Output the (X, Y) coordinate of the center of the cell containing the given text.  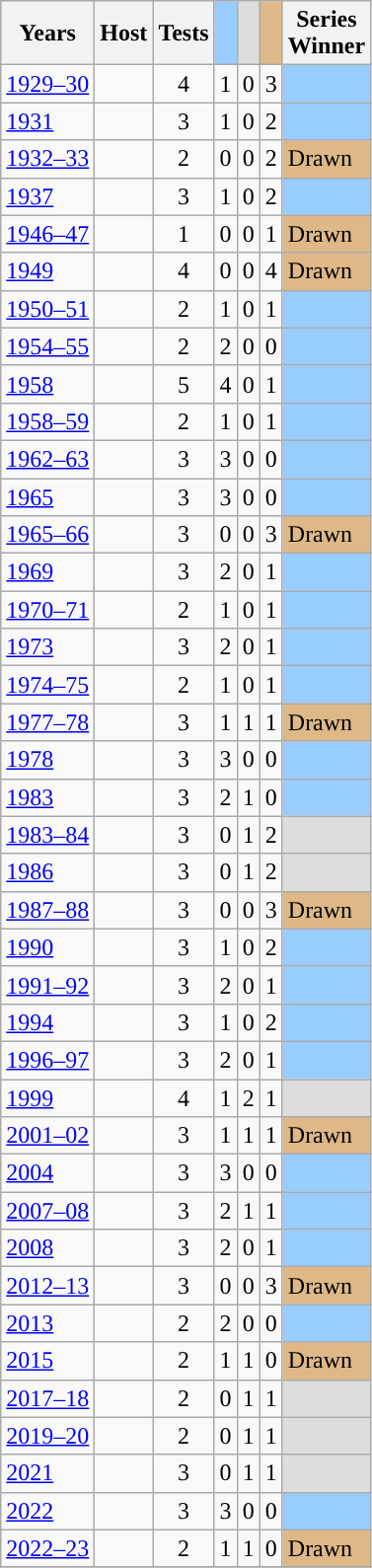
2013 (47, 1323)
1978 (47, 760)
2017–18 (47, 1398)
2019–20 (47, 1436)
2004 (47, 1173)
1983 (47, 797)
2015 (47, 1361)
Tests (184, 34)
2008 (47, 1248)
1954–55 (47, 346)
1970–71 (47, 610)
Host (124, 34)
1929–30 (47, 84)
1986 (47, 872)
1990 (47, 947)
2021 (47, 1473)
2007–08 (47, 1211)
1973 (47, 647)
1950–51 (47, 309)
1974–75 (47, 685)
Years (47, 34)
1949 (47, 271)
2022 (47, 1511)
2012–13 (47, 1286)
1958–59 (47, 421)
1977–78 (47, 722)
1996–97 (47, 1060)
2022–23 (47, 1548)
2001–02 (47, 1136)
1983–84 (47, 835)
1965–66 (47, 535)
1994 (47, 1022)
SeriesWinner (326, 34)
1931 (47, 121)
1965 (47, 496)
1999 (47, 1098)
1987–88 (47, 910)
5 (184, 384)
1958 (47, 384)
1932–33 (47, 159)
1991–92 (47, 985)
1969 (47, 572)
1937 (47, 196)
1946–47 (47, 234)
1962–63 (47, 459)
